Identify which cell holds the provided text, then report its [x, y] central coordinate. 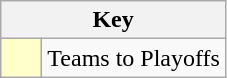
Key [114, 20]
Teams to Playoffs [134, 58]
